Output the (X, Y) coordinate of the center of the cell containing the given text.  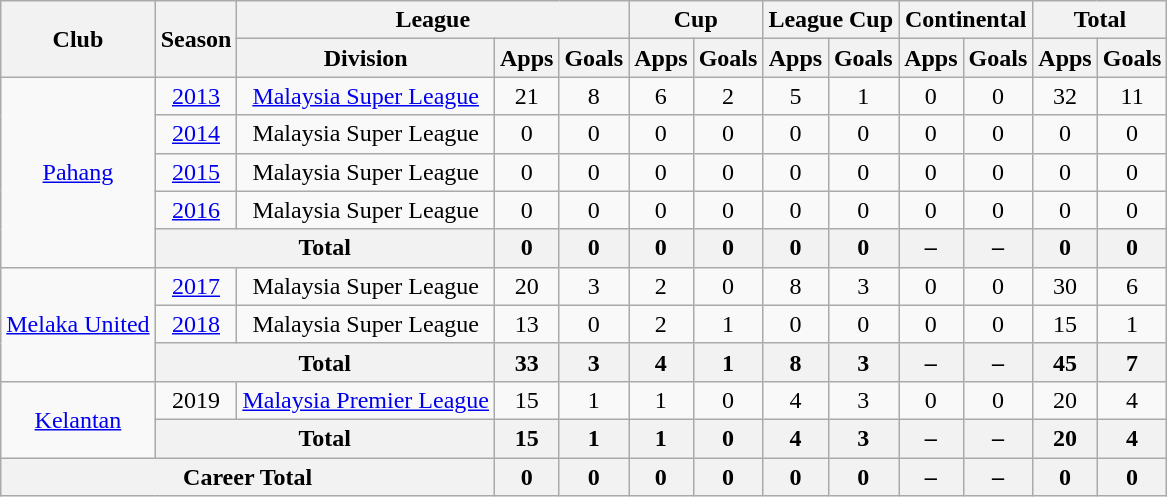
2017 (196, 286)
Malaysia Premier League (366, 400)
Season (196, 39)
2019 (196, 400)
2016 (196, 210)
League (433, 20)
13 (526, 324)
Division (366, 58)
2014 (196, 134)
21 (526, 96)
33 (526, 362)
Melaka United (78, 324)
7 (1132, 362)
30 (1065, 286)
2018 (196, 324)
Kelantan (78, 419)
Pahang (78, 172)
5 (796, 96)
2013 (196, 96)
Continental (966, 20)
45 (1065, 362)
League Cup (831, 20)
2015 (196, 172)
Club (78, 39)
32 (1065, 96)
Career Total (248, 477)
Cup (696, 20)
11 (1132, 96)
